Capture the cell that displays the provided text and extract its (X, Y) central coordinate. 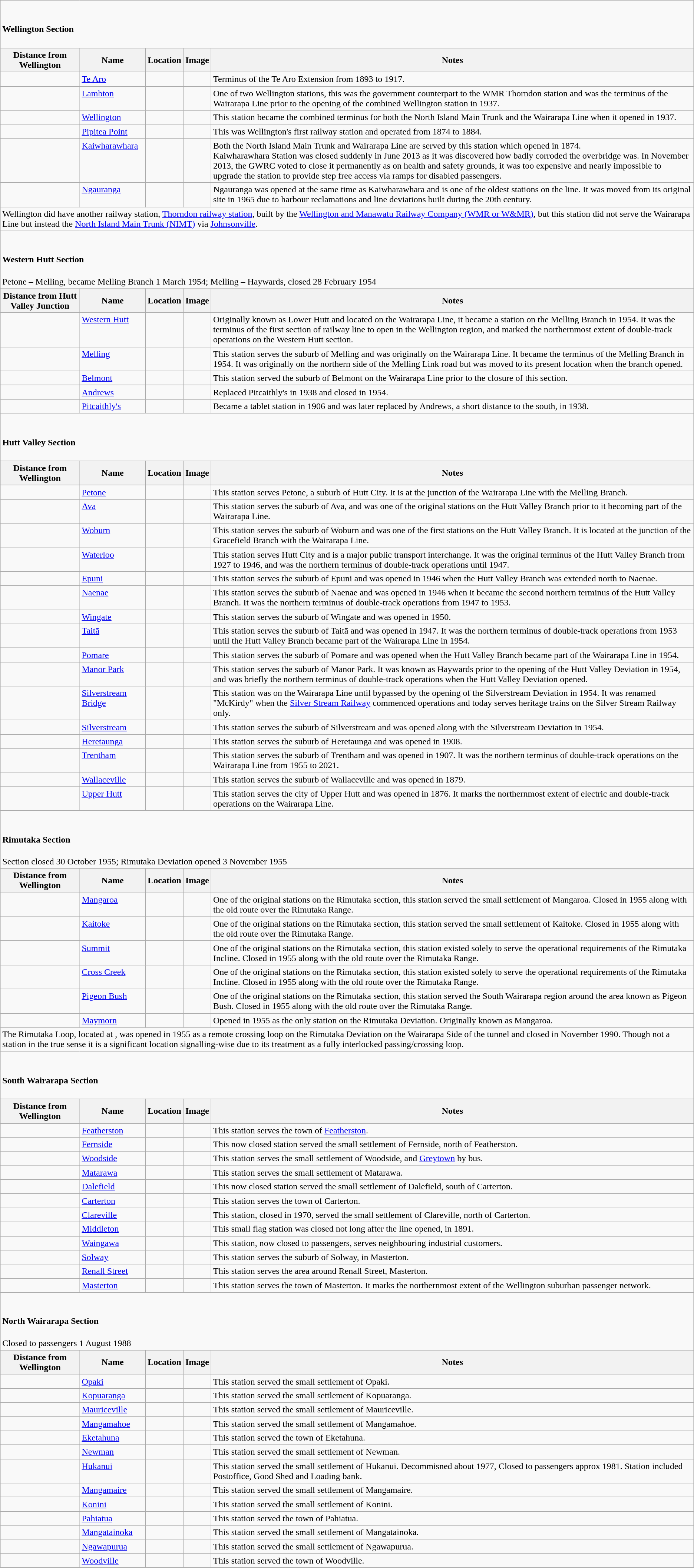
This station serves the suburb of Heretaunga and was opened in 1908. (452, 741)
Woburn (113, 535)
Hukanui (113, 1471)
Eketahuna (113, 1438)
This station served the small settlement of Mangatainoka. (452, 1532)
This station serves the town of Carterton. (452, 1201)
This station served the town of Woodville. (452, 1561)
Distance from Hutt Valley Junction (40, 301)
This station served the small settlement of Opaki. (452, 1381)
Solway (113, 1257)
This station served the small settlement of Mangamaire. (452, 1490)
Ngauranga (113, 195)
Te Aro (113, 79)
Terminus of the Te Aro Extension from 1893 to 1917. (452, 79)
Epuni (113, 579)
This station serves the suburb of Wingate and was opened in 1950. (452, 617)
Matarawa (113, 1173)
This station served the small settlement of Ngawapurua. (452, 1547)
Mangamahoe (113, 1424)
Ngawapurua (113, 1547)
This station, closed in 1970, served the small settlement of Clareville, north of Carterton. (452, 1215)
Replaced Pitcaithly's in 1938 and closed in 1954. (452, 392)
Western Hutt SectionPetone – Melling, became Melling Branch 1 March 1954; Melling – Haywards, closed 28 February 1954 (347, 260)
Silverstream (113, 727)
Summit (113, 953)
Ava (113, 511)
Konini (113, 1504)
Silverstream Bridge (113, 703)
Opaki (113, 1381)
This station served the small settlement of Mauriceville. (452, 1409)
This station serves Petone, a suburb of Hutt City. It is at the junction of the Wairarapa Line with the Melling Branch. (452, 492)
Lambton (113, 99)
Taitā (113, 636)
Opened in 1955 as the only station on the Rimutaka Deviation. Originally known as Mangaroa. (452, 1020)
Clareville (113, 1215)
This station serves the suburb of Pomare and was opened when the Hutt Valley Branch became part of the Wairarapa Line in 1954. (452, 655)
This station serves the suburb of Silverstream and was opened along with the Silverstream Deviation in 1954. (452, 727)
Fernside (113, 1145)
Renall Street (113, 1271)
Pitcaithly's (113, 406)
Mangamaire (113, 1490)
This station serves the town of Featherston. (452, 1130)
Trentham (113, 760)
Maymorn (113, 1020)
Newman (113, 1452)
Western Hutt (113, 330)
Dalefield (113, 1187)
Woodville (113, 1561)
Became a tablet station in 1906 and was later replaced by Andrews, a short distance to the south, in 1938. (452, 406)
Waingawa (113, 1243)
Mangaroa (113, 905)
Mangatainoka (113, 1532)
Pahiatua (113, 1518)
This now closed station served the small settlement of Fernside, north of Featherston. (452, 1145)
Wellington Section (347, 24)
This station serves the town of Masterton. It marks the northernmost extent of the Wellington suburban passenger network. (452, 1285)
This station serves the suburb of Epuni and was opened in 1946 when the Hutt Valley Branch was extended north to Naenae. (452, 579)
Masterton (113, 1285)
Kaitoke (113, 928)
Cross Creek (113, 977)
This station serves the area around Renall Street, Masterton. (452, 1271)
Woodside (113, 1159)
Waterloo (113, 559)
This station served the town of Pahiatua. (452, 1518)
Upper Hutt (113, 799)
Belmont (113, 378)
Melling (113, 359)
Wellington (113, 117)
This station serves the suburb of Solway, in Masterton. (452, 1257)
Pomare (113, 655)
Mauriceville (113, 1409)
Heretaunga (113, 741)
North Wairarapa SectionClosed to passengers 1 August 1988 (347, 1321)
This station, now closed to passengers, serves neighbouring industrial customers. (452, 1243)
This now closed station served the small settlement of Dalefield, south of Carterton. (452, 1187)
Pigeon Bush (113, 1001)
This station serves the suburb of Wallaceville and was opened in 1879. (452, 780)
This station served the small settlement of Kopuaranga. (452, 1395)
Wallaceville (113, 780)
This station served the small settlement of Newman. (452, 1452)
This station became the combined terminus for both the North Island Main Trunk and the Wairarapa Line when it opened in 1937. (452, 117)
This station serves the small settlement of Woodside, and Greytown by bus. (452, 1159)
South Wairarapa Section (347, 1075)
Naenae (113, 598)
Rimutaka SectionSection closed 30 October 1955; Rimutaka Deviation opened 3 November 1955 (347, 840)
This station serves the small settlement of Matarawa. (452, 1173)
Wingate (113, 617)
Manor Park (113, 674)
Middleton (113, 1229)
Kaiwharawhara (113, 161)
This station served the small settlement of Mangamahoe. (452, 1424)
This station served the small settlement of Konini. (452, 1504)
Hutt Valley Section (347, 437)
Pipitea Point (113, 132)
Carterton (113, 1201)
This was Wellington's first railway station and operated from 1874 to 1884. (452, 132)
This station served the town of Eketahuna. (452, 1438)
Kopuaranga (113, 1395)
This small flag station was closed not long after the line opened, in 1891. (452, 1229)
Petone (113, 492)
Andrews (113, 392)
Featherston (113, 1130)
This station served the suburb of Belmont on the Wairarapa Line prior to the closure of this section. (452, 378)
